Determine the [x, y] coordinate at the center of the cell enclosing the given text.  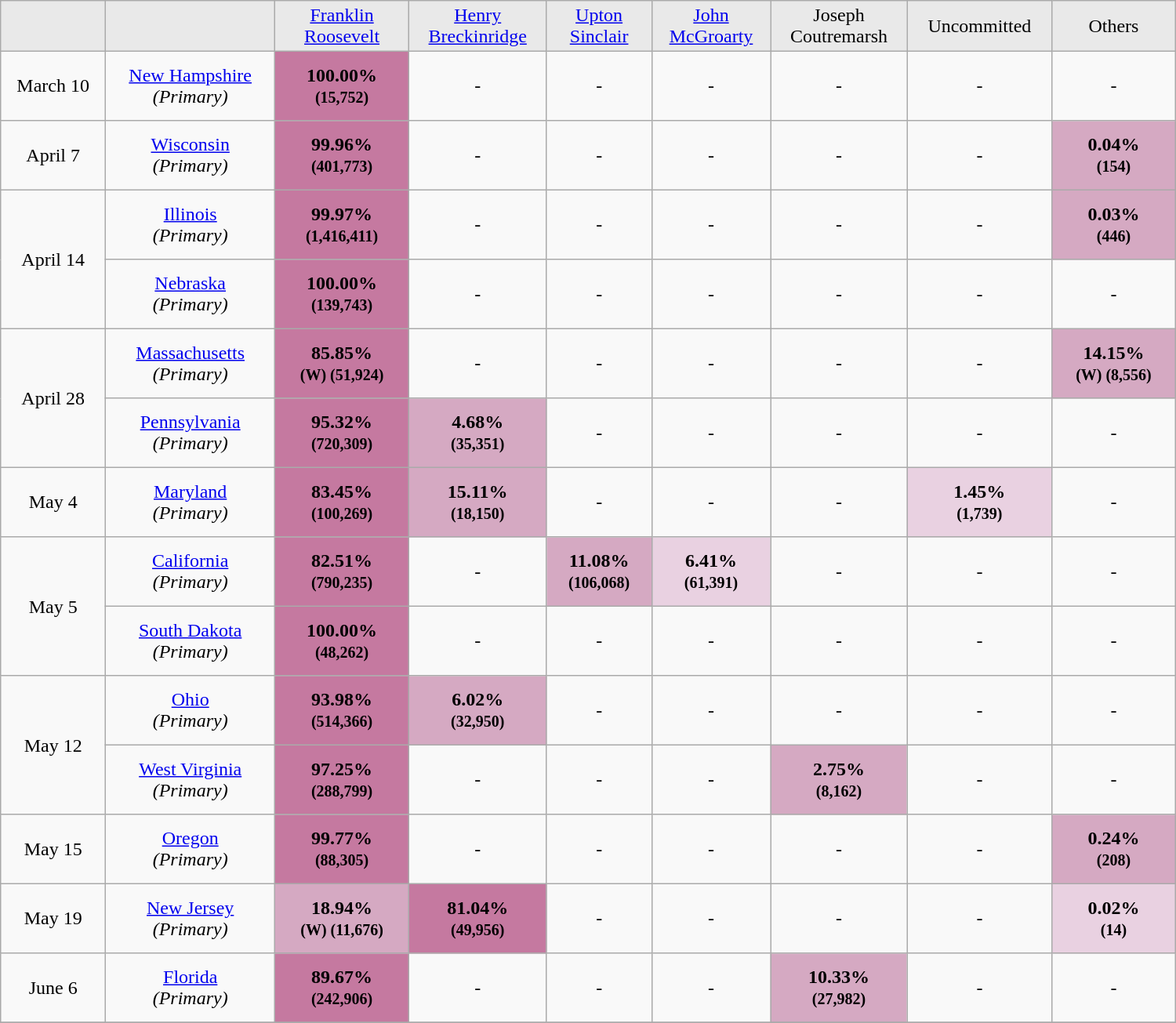
April 14 [53, 260]
May 4 [53, 502]
11.08%(106,068) [599, 571]
May 12 [53, 745]
April 28 [53, 398]
100.00%(15,752) [342, 86]
100.00%(48,262) [342, 641]
South Dakota(Primary) [191, 641]
New Jersey(Primary) [191, 919]
10.33%(27,982) [839, 988]
New Hampshire(Primary) [191, 86]
UptonSinclair [599, 27]
93.98%(514,366) [342, 710]
0.24%(208) [1114, 849]
May 15 [53, 849]
4.68%(35,351) [477, 433]
1.45%(1,739) [980, 502]
81.04%(49,956) [477, 919]
100.00%(139,743) [342, 294]
JosephCoutremarsh [839, 27]
82.51%(790,235) [342, 571]
0.04%(154) [1114, 155]
89.67%(242,906) [342, 988]
99.97%(1,416,411) [342, 225]
Pennsylvania(Primary) [191, 433]
14.15%(W) (8,556) [1114, 364]
Others [1114, 27]
0.03%(446) [1114, 225]
Illinois(Primary) [191, 225]
April 7 [53, 155]
85.85%(W) (51,924) [342, 364]
97.25%(288,799) [342, 780]
2.75%(8,162) [839, 780]
Oregon(Primary) [191, 849]
May 5 [53, 607]
Uncommitted [980, 27]
18.94%(W) (11,676) [342, 919]
March 10 [53, 86]
99.96%(401,773) [342, 155]
Wisconsin(Primary) [191, 155]
83.45%(100,269) [342, 502]
6.41%(61,391) [711, 571]
Maryland(Primary) [191, 502]
West Virginia(Primary) [191, 780]
99.77%(88,305) [342, 849]
95.32%(720,309) [342, 433]
June 6 [53, 988]
Nebraska(Primary) [191, 294]
15.11%(18,150) [477, 502]
Massachusetts(Primary) [191, 364]
California(Primary) [191, 571]
Ohio(Primary) [191, 710]
HenryBreckinridge [477, 27]
JohnMcGroarty [711, 27]
FranklinRoosevelt [342, 27]
0.02%(14) [1114, 919]
Florida(Primary) [191, 988]
6.02%(32,950) [477, 710]
May 19 [53, 919]
